Identify which cell holds the provided text, then report its [x, y] central coordinate. 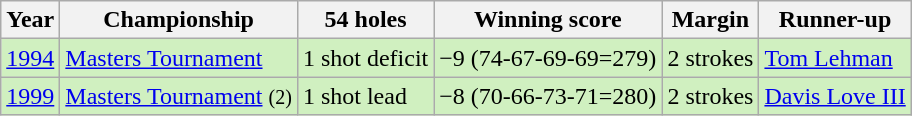
−8 (70-66-73-71=280) [548, 96]
1999 [30, 96]
−9 (74-67-69-69=279) [548, 58]
Davis Love III [835, 96]
Masters Tournament [179, 58]
1 shot deficit [365, 58]
1 shot lead [365, 96]
Masters Tournament (2) [179, 96]
1994 [30, 58]
Runner-up [835, 20]
Tom Lehman [835, 58]
54 holes [365, 20]
Winning score [548, 20]
Championship [179, 20]
Year [30, 20]
Margin [710, 20]
